Capture the cell that displays the provided text and extract its (X, Y) central coordinate. 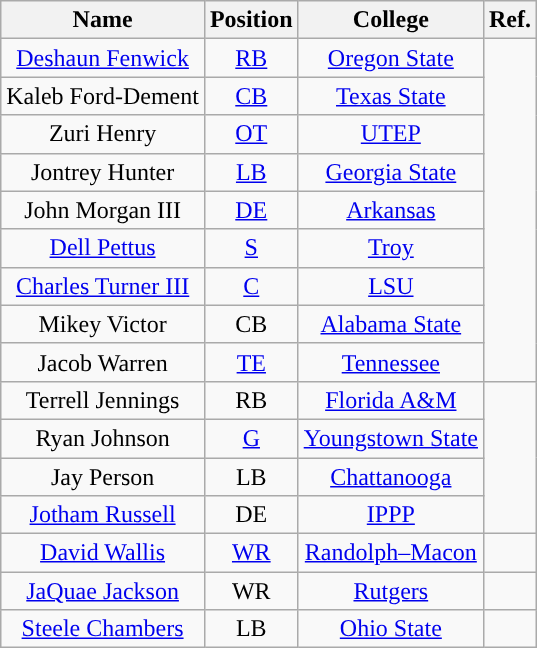
Steele Chambers (103, 629)
Arkansas (390, 210)
John Morgan III (103, 210)
Alabama State (390, 324)
Georgia State (390, 172)
Position (251, 20)
College (390, 20)
Ref. (510, 20)
Randolph–Macon (390, 553)
Texas State (390, 96)
Youngstown State (390, 438)
IPPP (390, 515)
Ryan Johnson (103, 438)
Jotham Russell (103, 515)
Zuri Henry (103, 134)
Jontrey Hunter (103, 172)
JaQuae Jackson (103, 591)
S (251, 248)
Oregon State (390, 58)
LSU (390, 286)
Terrell Jennings (103, 400)
Troy (390, 248)
Chattanooga (390, 477)
Tennessee (390, 362)
Ohio State (390, 629)
Name (103, 20)
C (251, 286)
Florida A&M (390, 400)
Kaleb Ford-Dement (103, 96)
Dell Pettus (103, 248)
Jay Person (103, 477)
UTEP (390, 134)
OT (251, 134)
Charles Turner III (103, 286)
Mikey Victor (103, 324)
Rutgers (390, 591)
TE (251, 362)
G (251, 438)
Jacob Warren (103, 362)
David Wallis (103, 553)
Deshaun Fenwick (103, 58)
